Locate the cell with the specified text and output its [X, Y] center coordinate. 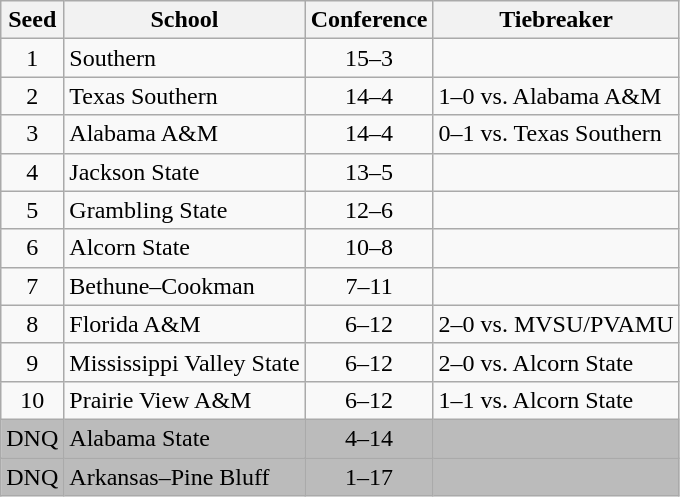
4 [32, 172]
Grambling State [184, 210]
5 [32, 210]
Mississippi Valley State [184, 362]
2–0 vs. Alcorn State [556, 362]
Arkansas–Pine Bluff [184, 477]
Conference [369, 20]
3 [32, 134]
School [184, 20]
Prairie View A&M [184, 400]
7–11 [369, 286]
9 [32, 362]
2–0 vs. MVSU/PVAMU [556, 324]
Florida A&M [184, 324]
Bethune–Cookman [184, 286]
1–1 vs. Alcorn State [556, 400]
1–17 [369, 477]
0–1 vs. Texas Southern [556, 134]
4–14 [369, 438]
1 [32, 58]
7 [32, 286]
Alcorn State [184, 248]
Seed [32, 20]
10 [32, 400]
12–6 [369, 210]
8 [32, 324]
15–3 [369, 58]
Alabama A&M [184, 134]
1–0 vs. Alabama A&M [556, 96]
13–5 [369, 172]
Jackson State [184, 172]
Tiebreaker [556, 20]
10–8 [369, 248]
Alabama State [184, 438]
2 [32, 96]
6 [32, 248]
Southern [184, 58]
Texas Southern [184, 96]
